Detect which cell encompasses the target text, then output its [x, y] center coordinate. 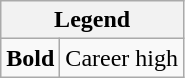
Legend [92, 20]
Career high [122, 58]
Bold [30, 58]
